Return (x, y) of the center of cell containing provided text 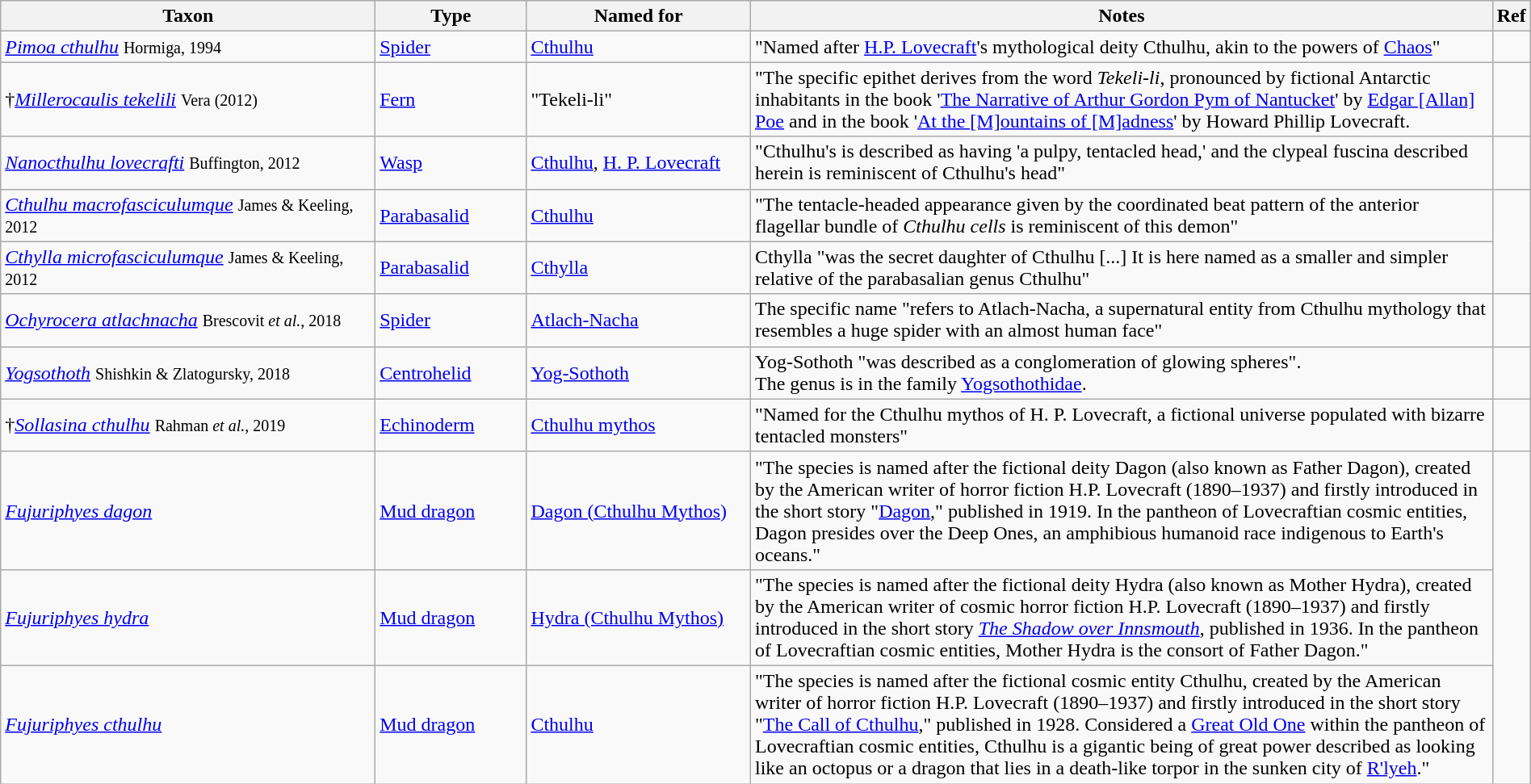
Taxon (188, 16)
Pimoa cthulhu Hormiga, 1994 (188, 47)
Named for (639, 16)
Cthylla "was the secret daughter of Cthulhu [...] It is here named as a smaller and simpler relative of the parabasalian genus Cthulhu" (1121, 268)
Cthylla microfasciculumque James & Keeling, 2012 (188, 268)
Atlach-Nacha (639, 320)
Fujuriphyes hydra (188, 617)
Cthylla (639, 268)
"Tekeli-li" (639, 99)
"Named for the Cthulhu mythos of H. P. Lovecraft, a fictional universe populated with bizarre tentacled monsters" (1121, 425)
Nanocthulhu lovecrafti Buffington, 2012 (188, 163)
Fujuriphyes cthulhu (188, 724)
"Named after H.P. Lovecraft's mythological deity Cthulhu, akin to the powers of Chaos" (1121, 47)
The specific name "refers to Atlach-Nacha, a supernatural entity from Cthulhu mythology that resembles a huge spider with an almost human face" (1121, 320)
Yog-Sothoth (639, 373)
Yog-Sothoth "was described as a conglomeration of glowing spheres".The genus is in the family Yogsothothidae. (1121, 373)
Hydra (Cthulhu Mythos) (639, 617)
Cthulhu, H. P. Lovecraft (639, 163)
Centrohelid (451, 373)
†Millerocaulis tekelili Vera (2012) (188, 99)
Dagon (Cthulhu Mythos) (639, 510)
Notes (1121, 16)
Type (451, 16)
†Sollasina cthulhu Rahman et al., 2019 (188, 425)
Cthulhu mythos (639, 425)
Yogsothoth Shishkin & Zlatogursky, 2018 (188, 373)
Fujuriphyes dagon (188, 510)
Fern (451, 99)
Ochyrocera atlachnacha Brescovit et al., 2018 (188, 320)
Echinoderm (451, 425)
Cthulhu macrofasciculumque James & Keeling, 2012 (188, 215)
Wasp (451, 163)
"Cthulhu's is described as having 'a pulpy, tentacled head,' and the clypeal fuscina described herein is reminiscent of Cthulhu's head" (1121, 163)
Ref (1512, 16)
"The tentacle-headed appearance given by the coordinated beat pattern of the anterior flagellar bundle of Cthulhu cells is reminiscent of this demon" (1121, 215)
